Search for the cell housing the specified text and yield its (X, Y) center coordinate. 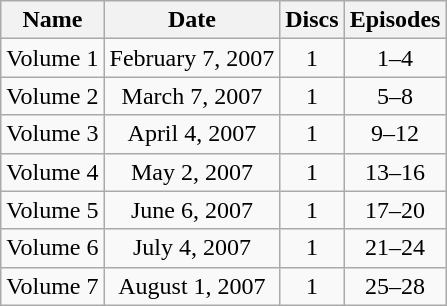
March 7, 2007 (192, 96)
Volume 3 (52, 134)
Volume 5 (52, 210)
5–8 (395, 96)
21–24 (395, 248)
July 4, 2007 (192, 248)
June 6, 2007 (192, 210)
Volume 6 (52, 248)
Volume 7 (52, 286)
Volume 4 (52, 172)
Volume 1 (52, 58)
13–16 (395, 172)
Name (52, 20)
August 1, 2007 (192, 286)
Volume 2 (52, 96)
25–28 (395, 286)
February 7, 2007 (192, 58)
1–4 (395, 58)
9–12 (395, 134)
17–20 (395, 210)
May 2, 2007 (192, 172)
Episodes (395, 20)
Date (192, 20)
Discs (312, 20)
April 4, 2007 (192, 134)
